Identify which cell holds the provided text, then report its [x, y] central coordinate. 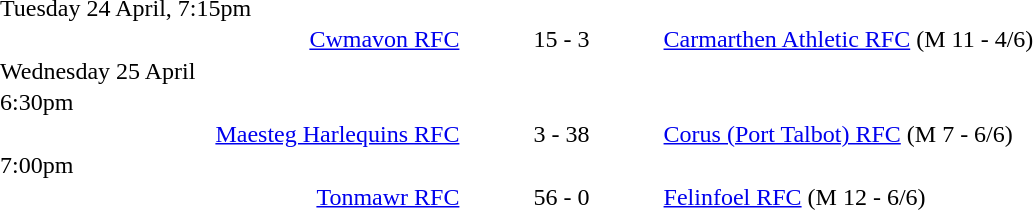
3 - 38 [561, 134]
15 - 3 [561, 39]
